Determine the [x, y] coordinate at the center of the cell enclosing the given text.  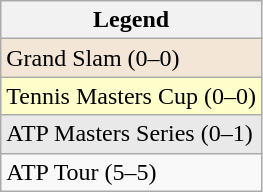
Grand Slam (0–0) [132, 58]
ATP Tour (5–5) [132, 172]
Legend [132, 20]
Tennis Masters Cup (0–0) [132, 96]
ATP Masters Series (0–1) [132, 134]
